Find where the given text appears and provide that cell's center as (x, y) coordinate. 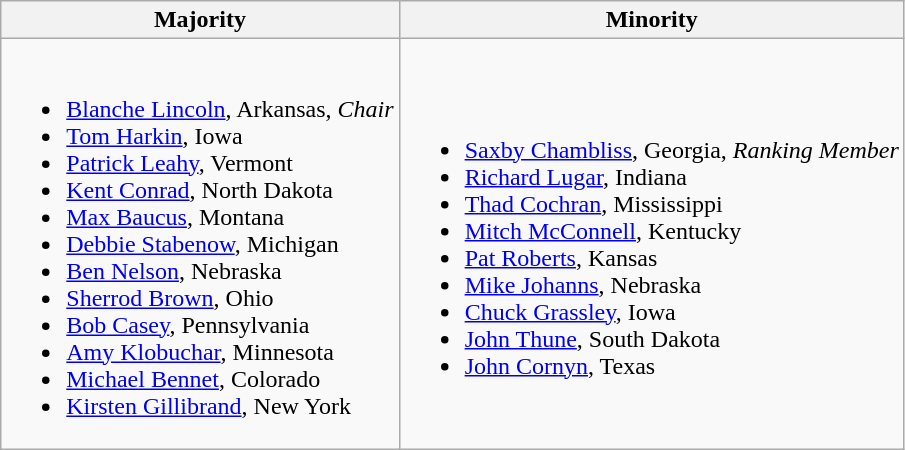
Majority (200, 20)
Minority (652, 20)
